Capture the cell that displays the provided text and extract its [x, y] central coordinate. 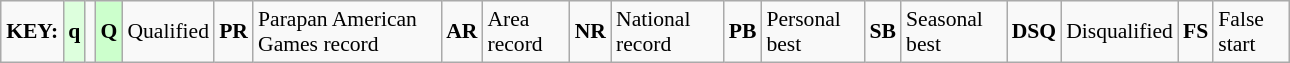
q [74, 32]
Qualified [168, 32]
KEY: [32, 32]
False start [1251, 32]
NR [590, 32]
FS [1196, 32]
Disqualified [1120, 32]
DSQ [1034, 32]
AR [462, 32]
National record [668, 32]
Q [108, 32]
Personal best [812, 32]
Parapan American Games record [347, 32]
SB [884, 32]
PR [234, 32]
Seasonal best [954, 32]
PB [743, 32]
Area record [526, 32]
